Provide the [x, y] coordinate of the cell's center where the given text is located.  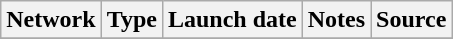
Type [132, 20]
Notes [336, 20]
Source [412, 20]
Launch date [232, 20]
Network [51, 20]
